Find where the given text appears and provide that cell's center as [x, y] coordinate. 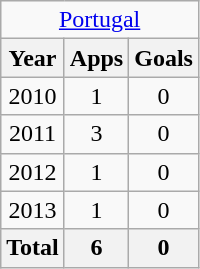
2012 [33, 172]
Portugal [100, 20]
Total [33, 248]
Apps [96, 58]
Goals [164, 58]
2011 [33, 134]
6 [96, 248]
2013 [33, 210]
3 [96, 134]
Year [33, 58]
2010 [33, 96]
